Locate the cell with the specified text and output its [x, y] center coordinate. 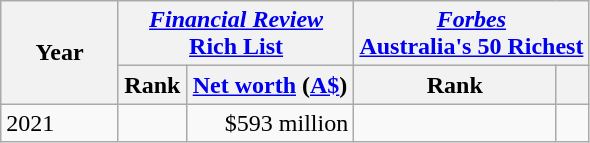
ForbesAustralia's 50 Richest [472, 34]
Year [60, 52]
Financial ReviewRich List [236, 34]
2021 [60, 123]
$593 million [270, 123]
Net worth (A$) [270, 85]
